Find where the given text appears and provide that cell's center as [X, Y] coordinate. 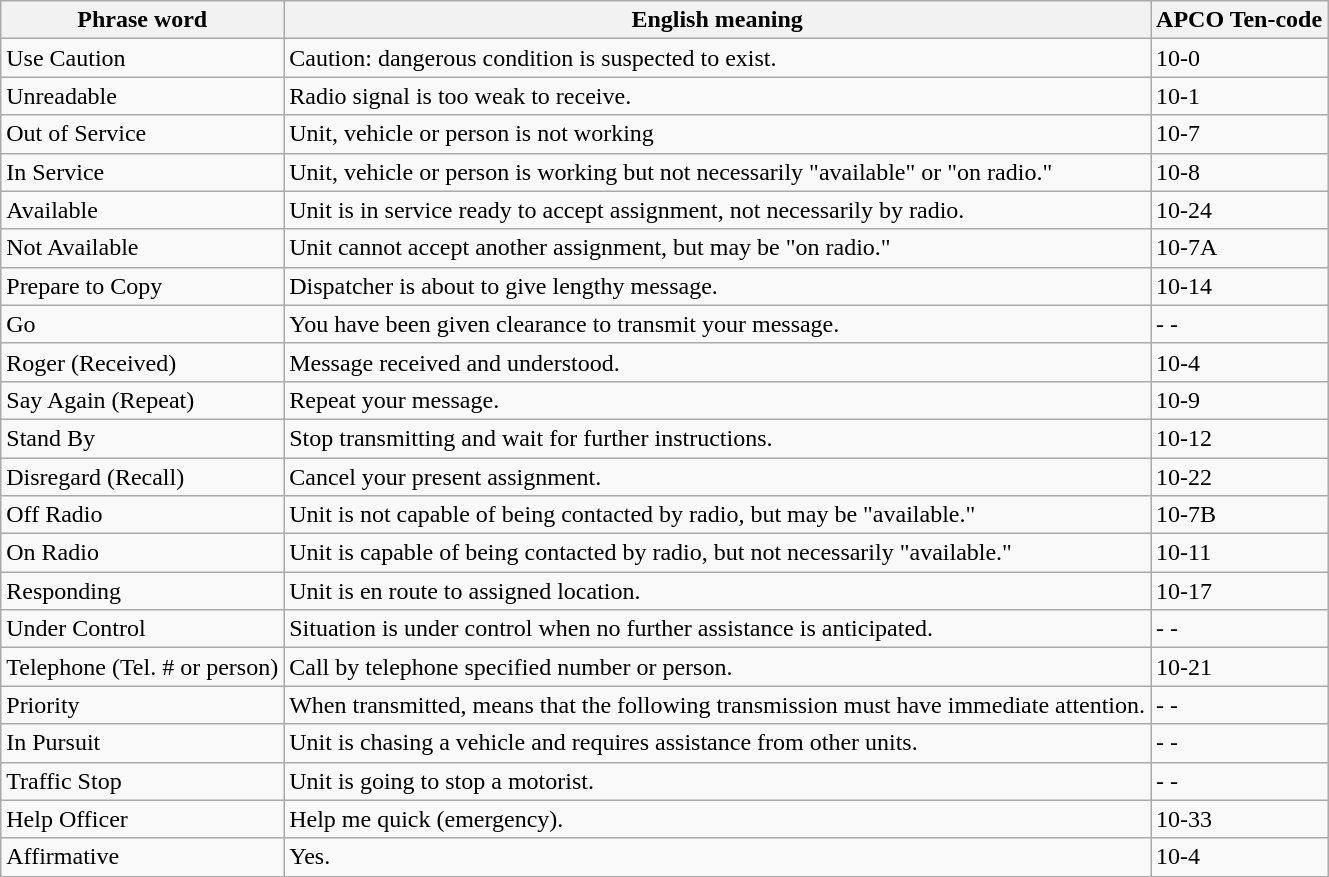
Use Caution [142, 58]
Cancel your present assignment. [718, 477]
Telephone (Tel. # or person) [142, 667]
10-33 [1240, 819]
Unit is en route to assigned location. [718, 591]
Unit is in service ready to accept assignment, not necessarily by radio. [718, 210]
10-22 [1240, 477]
English meaning [718, 20]
10-0 [1240, 58]
Under Control [142, 629]
Radio signal is too weak to receive. [718, 96]
Message received and understood. [718, 362]
10-8 [1240, 172]
Unit is going to stop a motorist. [718, 781]
Disregard (Recall) [142, 477]
Not Available [142, 248]
Out of Service [142, 134]
In Service [142, 172]
Situation is under control when no further assistance is anticipated. [718, 629]
Repeat your message. [718, 400]
10-1 [1240, 96]
In Pursuit [142, 743]
Stop transmitting and wait for further instructions. [718, 438]
Unit is not capable of being contacted by radio, but may be "available." [718, 515]
Priority [142, 705]
Unit is chasing a vehicle and requires assistance from other units. [718, 743]
10-17 [1240, 591]
10-7A [1240, 248]
Responding [142, 591]
Caution: dangerous condition is suspected to exist. [718, 58]
Phrase word [142, 20]
10-7 [1240, 134]
10-7B [1240, 515]
Available [142, 210]
Prepare to Copy [142, 286]
You have been given clearance to transmit your message. [718, 324]
Go [142, 324]
10-12 [1240, 438]
Off Radio [142, 515]
10-14 [1240, 286]
10-21 [1240, 667]
Help Officer [142, 819]
Roger (Received) [142, 362]
10-24 [1240, 210]
10-11 [1240, 553]
Affirmative [142, 857]
Unreadable [142, 96]
Unit cannot accept another assignment, but may be "on radio." [718, 248]
Traffic Stop [142, 781]
When transmitted, means that the following transmission must have immediate attention. [718, 705]
On Radio [142, 553]
Stand By [142, 438]
Yes. [718, 857]
Unit is capable of being contacted by radio, but not necessarily "available." [718, 553]
APCO Ten-code [1240, 20]
Call by telephone specified number or person. [718, 667]
Dispatcher is about to give lengthy message. [718, 286]
Unit, vehicle or person is not working [718, 134]
10-9 [1240, 400]
Unit, vehicle or person is working but not necessarily "available" or "on radio." [718, 172]
Help me quick (emergency). [718, 819]
Say Again (Repeat) [142, 400]
